Extract the [X, Y] coordinate from the center of the cell holding the provided text.  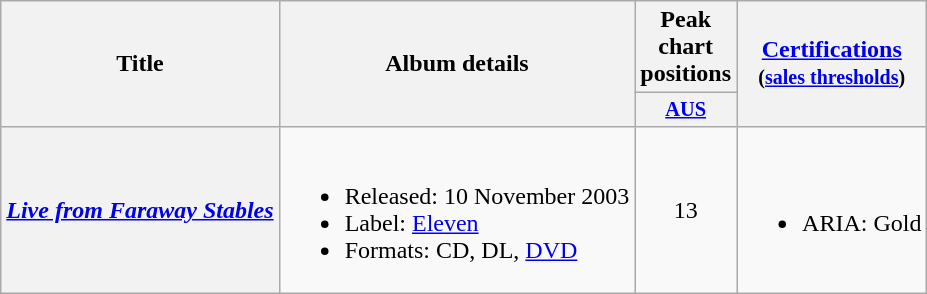
ARIA: Gold [832, 210]
AUS [686, 110]
13 [686, 210]
Certifications(sales thresholds) [832, 64]
Live from Faraway Stables [140, 210]
Title [140, 64]
Released: 10 November 2003Label: ElevenFormats: CD, DL, DVD [457, 210]
Peak chart positions [686, 47]
Album details [457, 64]
